Provide the [X, Y] coordinate of the cell's center where the given text is located.  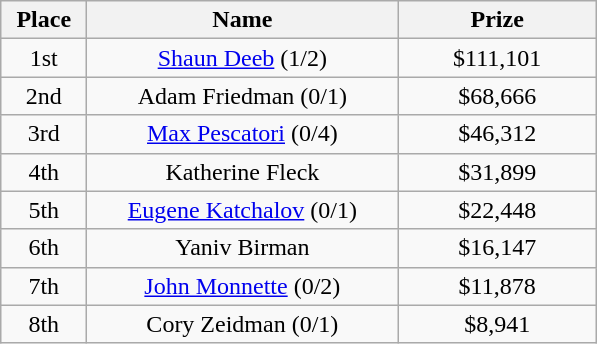
3rd [44, 134]
Cory Zeidman (0/1) [242, 324]
2nd [44, 96]
$111,101 [498, 58]
$68,666 [498, 96]
4th [44, 172]
Yaniv Birman [242, 248]
John Monnette (0/2) [242, 286]
Katherine Fleck [242, 172]
7th [44, 286]
Place [44, 20]
Eugene Katchalov (0/1) [242, 210]
5th [44, 210]
$31,899 [498, 172]
Name [242, 20]
$11,878 [498, 286]
6th [44, 248]
$16,147 [498, 248]
8th [44, 324]
$46,312 [498, 134]
Max Pescatori (0/4) [242, 134]
$8,941 [498, 324]
1st [44, 58]
$22,448 [498, 210]
Shaun Deeb (1/2) [242, 58]
Prize [498, 20]
Adam Friedman (0/1) [242, 96]
